For the text-containing cell, return its midpoint in (x, y) coordinate format. 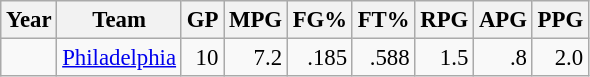
Team (119, 20)
7.2 (256, 58)
FG% (320, 20)
.8 (504, 58)
Philadelphia (119, 58)
.185 (320, 58)
Year (29, 20)
RPG (444, 20)
.588 (384, 58)
2.0 (560, 58)
PPG (560, 20)
APG (504, 20)
1.5 (444, 58)
GP (202, 20)
MPG (256, 20)
FT% (384, 20)
10 (202, 58)
